Capture the cell that displays the provided text and extract its (X, Y) central coordinate. 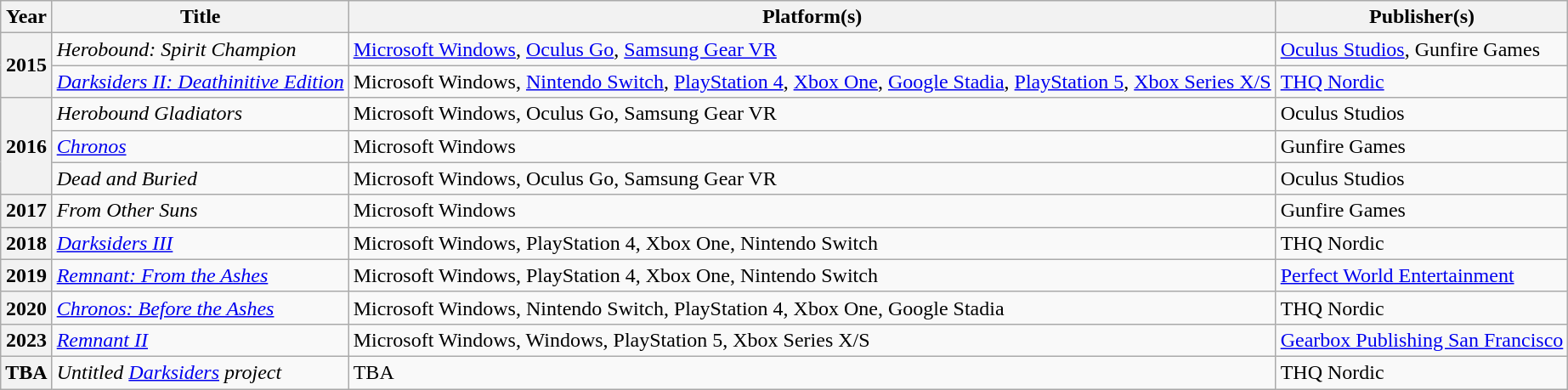
2017 (26, 211)
Perfect World Entertainment (1422, 275)
Title (201, 17)
Microsoft Windows, Nintendo Switch, PlayStation 4, Xbox One, Google Stadia (812, 308)
2018 (26, 243)
Herobound Gladiators (201, 114)
Darksiders II: Deathinitive Edition (201, 82)
Untitled Darksiders project (201, 372)
Remnant: From the Ashes (201, 275)
Microsoft Windows, Nintendo Switch, PlayStation 4, Xbox One, Google Stadia, PlayStation 5, Xbox Series X/S (812, 82)
2020 (26, 308)
From Other Suns (201, 211)
2023 (26, 340)
Microsoft Windows, Windows, PlayStation 5, Xbox Series X/S (812, 340)
2019 (26, 275)
Dead and Buried (201, 178)
2016 (26, 146)
Darksiders III (201, 243)
Publisher(s) (1422, 17)
Herobound: Spirit Champion (201, 49)
Chronos: Before the Ashes (201, 308)
2015 (26, 65)
Oculus Studios, Gunfire Games (1422, 49)
Remnant II (201, 340)
Year (26, 17)
Chronos (201, 146)
Platform(s) (812, 17)
Gearbox Publishing San Francisco (1422, 340)
